Scan for the cell matching the given text and deliver its [x, y] coordinate at center. 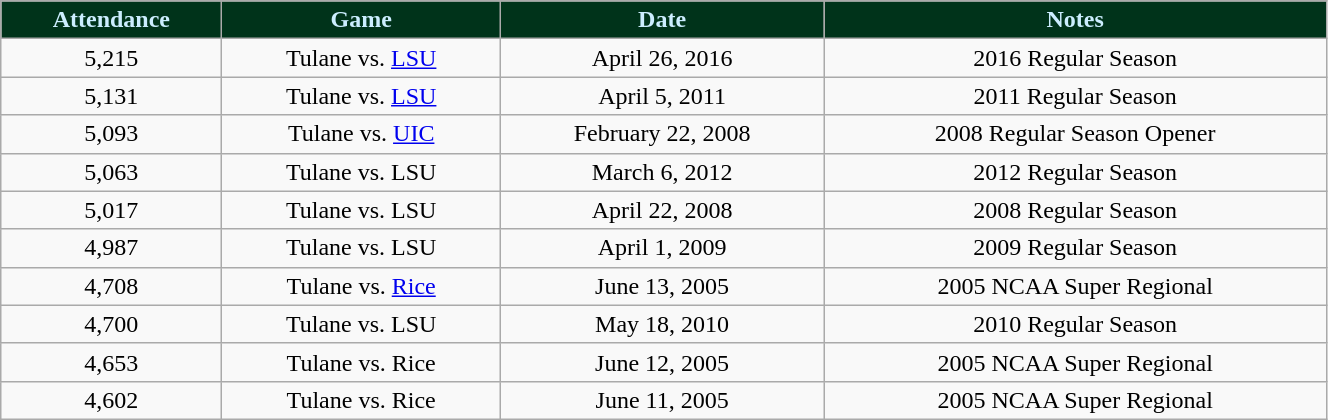
5,215 [112, 58]
2008 Regular Season [1076, 210]
5,063 [112, 172]
April 22, 2008 [662, 210]
4,708 [112, 286]
Tulane vs. UIC [361, 134]
June 13, 2005 [662, 286]
5,131 [112, 96]
2016 Regular Season [1076, 58]
4,987 [112, 248]
April 26, 2016 [662, 58]
2012 Regular Season [1076, 172]
Attendance [112, 20]
June 12, 2005 [662, 362]
2011 Regular Season [1076, 96]
2008 Regular Season Opener [1076, 134]
April 5, 2011 [662, 96]
May 18, 2010 [662, 324]
5,093 [112, 134]
Date [662, 20]
April 1, 2009 [662, 248]
February 22, 2008 [662, 134]
June 11, 2005 [662, 400]
4,653 [112, 362]
4,602 [112, 400]
5,017 [112, 210]
4,700 [112, 324]
Game [361, 20]
2010 Regular Season [1076, 324]
Notes [1076, 20]
2009 Regular Season [1076, 248]
March 6, 2012 [662, 172]
